Search for the cell housing the specified text and yield its (x, y) center coordinate. 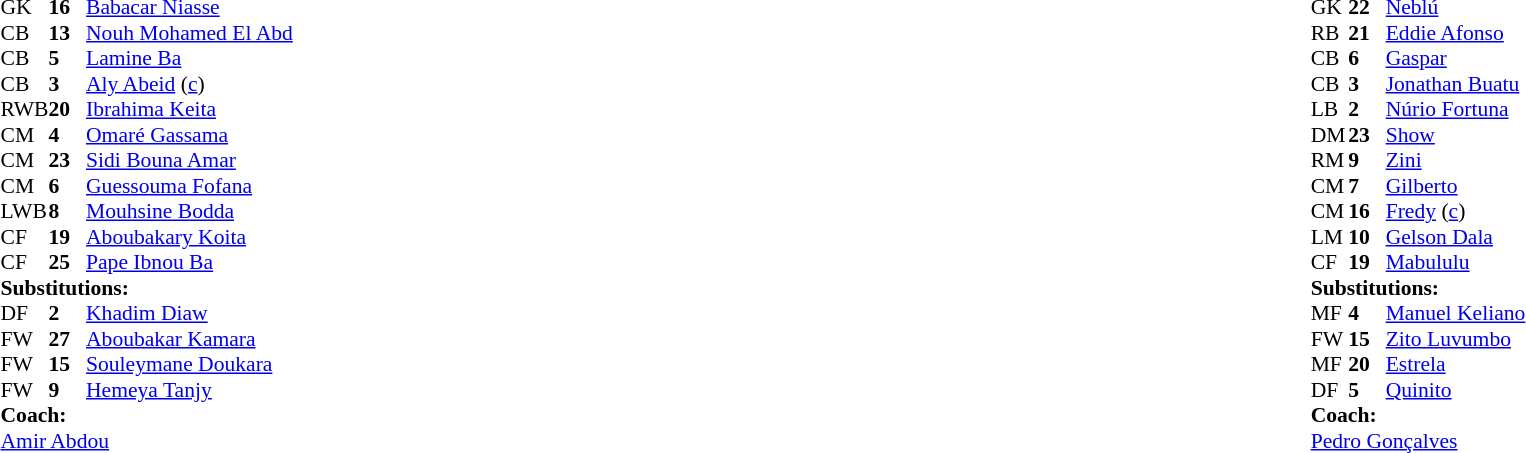
10 (1367, 237)
13 (67, 33)
8 (67, 211)
DM (1330, 135)
Omaré Gassama (190, 135)
Sidi Bouna Amar (190, 161)
7 (1367, 186)
Gaspar (1456, 59)
RM (1330, 161)
Ibrahima Keita (190, 109)
Lamine Ba (190, 59)
Eddie Afonso (1456, 33)
RB (1330, 33)
Souleymane Doukara (190, 365)
LWB (24, 211)
Zito Luvumbo (1456, 339)
Pape Ibnou Ba (190, 263)
Zini (1456, 161)
Mabululu (1456, 263)
21 (1367, 33)
Nouh Mohamed El Abd (190, 33)
Khadim Diaw (190, 313)
Fredy (c) (1456, 211)
Show (1456, 135)
LM (1330, 237)
Hemeya Tanjy (190, 390)
LB (1330, 109)
Aboubakar Kamara (190, 339)
Gilberto (1456, 186)
Aly Abeid (c) (190, 84)
16 (1367, 211)
Guessouma Fofana (190, 186)
Quinito (1456, 390)
Manuel Keliano (1456, 313)
Jonathan Buatu (1456, 84)
Estrela (1456, 365)
27 (67, 339)
Aboubakary Koita (190, 237)
RWB (24, 109)
25 (67, 263)
Mouhsine Bodda (190, 211)
Gelson Dala (1456, 237)
Núrio Fortuna (1456, 109)
